Pinpoint the cell where the given text exists, returning its [x, y] midpoint coordinate. 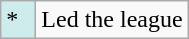
Led the league [112, 20]
* [18, 20]
